From the cell containing the given text, extract its center point as [x, y] coordinate. 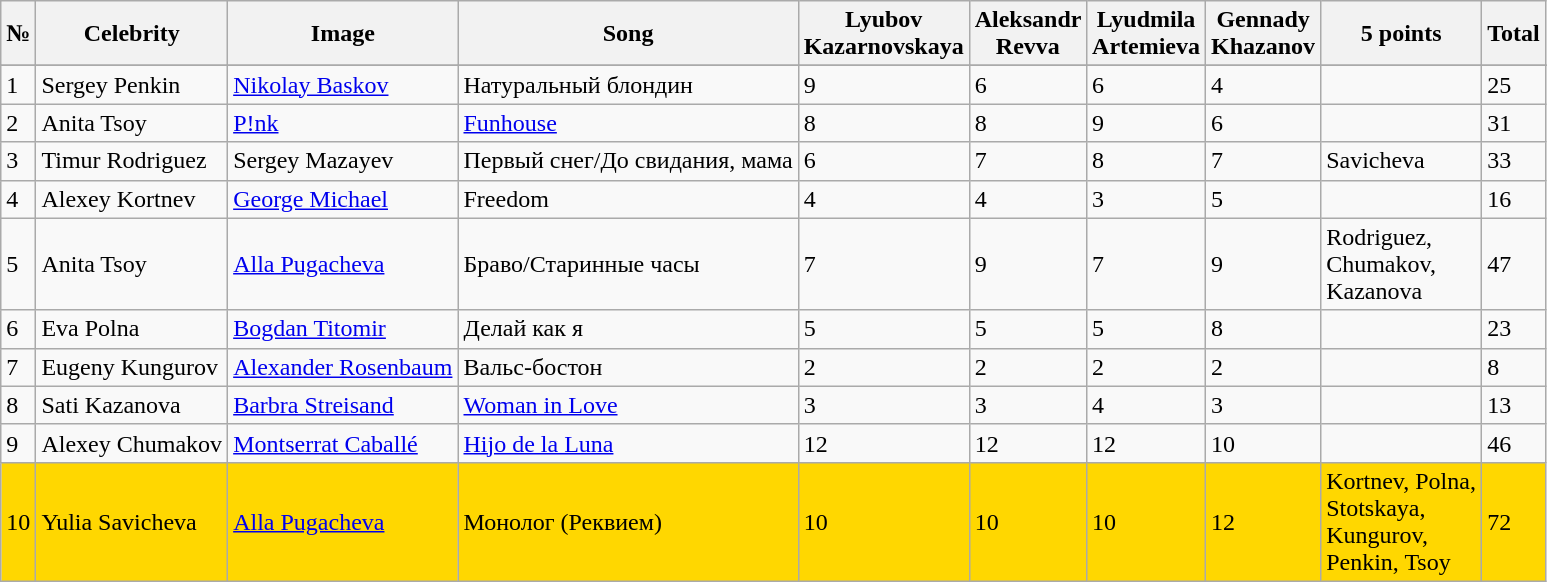
P!nk [343, 123]
25 [1514, 85]
Lyudmila Artemieva [1146, 34]
16 [1514, 199]
Rodriguez, Chumakov, Kazanova [1402, 264]
Gennady Khazanov [1264, 34]
Sati Kazanova [132, 405]
47 [1514, 264]
31 [1514, 123]
Image [343, 34]
Song [628, 34]
Sergey Penkin [132, 85]
72 [1514, 522]
Alexey Chumakov [132, 443]
Делай как я [628, 329]
1 [18, 85]
Bogdan Titomir [343, 329]
Aleksandr Revva [1028, 34]
Hijo de la Luna [628, 443]
46 [1514, 443]
5 points [1402, 34]
Funhouse [628, 123]
Montserrat Caballé [343, 443]
Eva Polna [132, 329]
Alexander Rosenbaum [343, 367]
Sergey Mazayev [343, 161]
№ [18, 34]
Kortnev, Polna, Stotskaya, Kungurov, Penkin, Tsoy [1402, 522]
Натуральный блондин [628, 85]
Eugeny Kungurov [132, 367]
Первый снег/До свидания, мама [628, 161]
George Michael [343, 199]
Yulia Savicheva [132, 522]
33 [1514, 161]
Savicheva [1402, 161]
Celebrity [132, 34]
Монолог (Реквием) [628, 522]
Вальс-бостон [628, 367]
Woman in Love [628, 405]
Браво/Старинные часы [628, 264]
Nikolay Baskov [343, 85]
23 [1514, 329]
Barbra Streisand [343, 405]
13 [1514, 405]
Total [1514, 34]
Freedom [628, 199]
Alexey Kortnev [132, 199]
Timur Rodriguez [132, 161]
Lyubov Kazarnovskaya [884, 34]
